Provide the (x, y) coordinate of the cell's center where the given text is located.  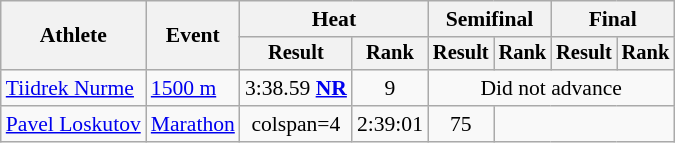
75 (461, 124)
colspan=4 (296, 124)
Heat (334, 19)
1500 m (193, 88)
Marathon (193, 124)
9 (390, 88)
Did not advance (551, 88)
3:38.59 NR (296, 88)
2:39:01 (390, 124)
Final (612, 19)
Tiidrek Nurme (74, 88)
Athlete (74, 36)
Event (193, 36)
Semifinal (490, 19)
Pavel Loskutov (74, 124)
